Identify which cell holds the provided text, then report its [X, Y] central coordinate. 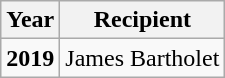
Recipient [142, 20]
James Bartholet [142, 58]
Year [30, 20]
2019 [30, 58]
